Output the (X, Y) coordinate of the center of the cell containing the given text.  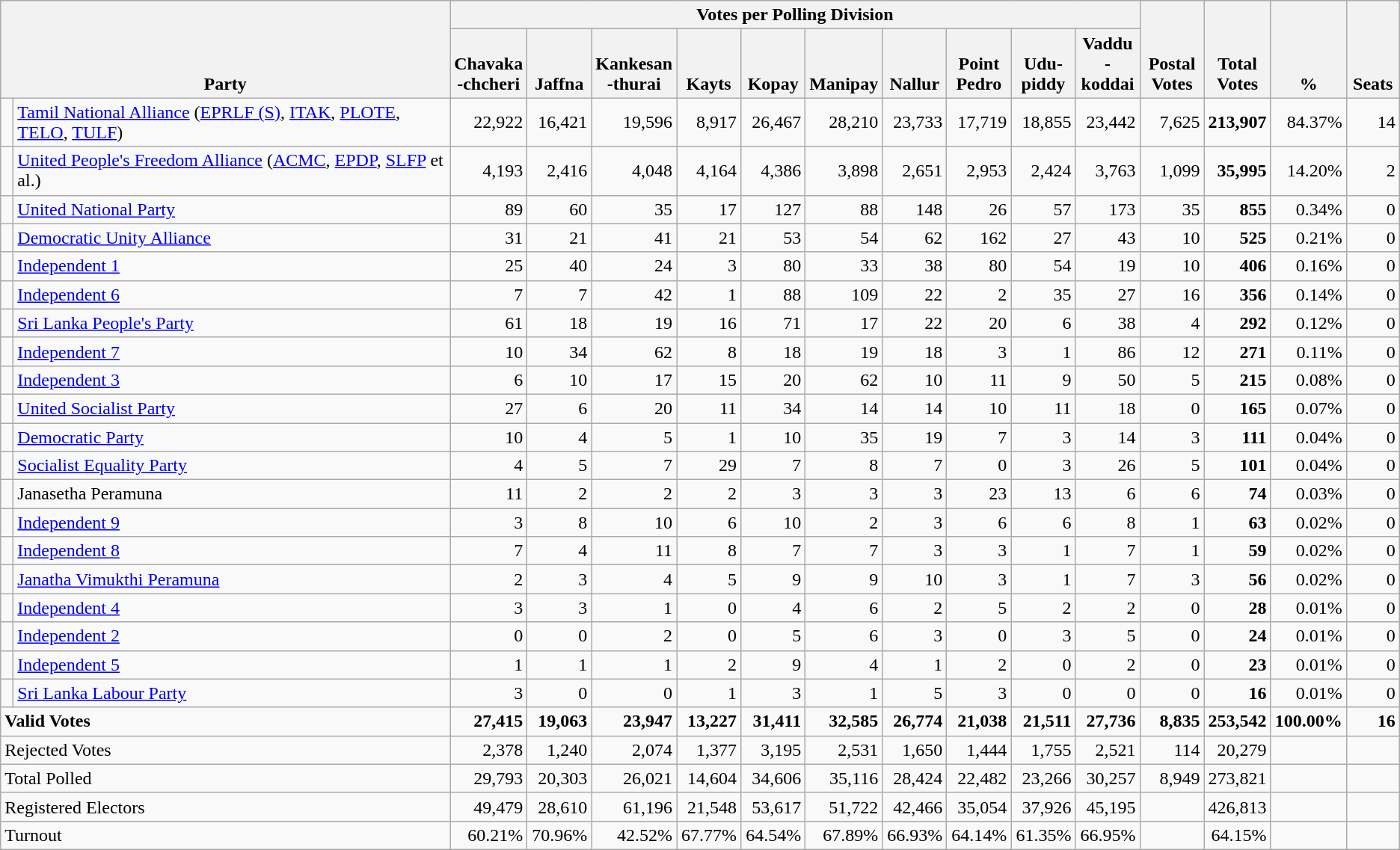
84.37% (1309, 123)
1,377 (709, 750)
2,416 (559, 170)
51,722 (844, 807)
4,193 (489, 170)
100.00% (1309, 721)
8,835 (1172, 721)
8,949 (1172, 778)
Independent 6 (232, 295)
0.14% (1309, 295)
Independent 4 (232, 608)
28,210 (844, 123)
21,511 (1043, 721)
1,099 (1172, 170)
27,736 (1108, 721)
Rejected Votes (226, 750)
United People's Freedom Alliance (ACMC, EPDP, SLFP et al.) (232, 170)
109 (844, 295)
Independent 5 (232, 665)
Independent 8 (232, 551)
271 (1237, 351)
29,793 (489, 778)
406 (1237, 266)
35,054 (979, 807)
37,926 (1043, 807)
Tamil National Alliance (EPRLF (S), ITAK, PLOTE, TELO, TULF) (232, 123)
34,606 (773, 778)
111 (1237, 437)
23,266 (1043, 778)
1,240 (559, 750)
61.35% (1043, 835)
0.08% (1309, 380)
426,813 (1237, 807)
71 (773, 323)
127 (773, 209)
43 (1108, 238)
1,755 (1043, 750)
3,898 (844, 170)
855 (1237, 209)
35,116 (844, 778)
Independent 2 (232, 636)
40 (559, 266)
Party (226, 49)
59 (1237, 551)
32,585 (844, 721)
64.15% (1237, 835)
42,466 (915, 807)
United Socialist Party (232, 408)
66.95% (1108, 835)
Manipay (844, 64)
Vaddu-koddai (1108, 64)
Turnout (226, 835)
42 (634, 295)
64.54% (773, 835)
Democratic Unity Alliance (232, 238)
Democratic Party (232, 437)
61,196 (634, 807)
35,995 (1237, 170)
162 (979, 238)
60 (559, 209)
15 (709, 380)
74 (1237, 494)
70.96% (559, 835)
0.07% (1309, 408)
Sri Lanka Labour Party (232, 693)
273,821 (1237, 778)
26,021 (634, 778)
1,650 (915, 750)
Votes per Polling Division (795, 15)
0.12% (1309, 323)
64.14% (979, 835)
173 (1108, 209)
2,378 (489, 750)
31 (489, 238)
31,411 (773, 721)
0.16% (1309, 266)
86 (1108, 351)
21,038 (979, 721)
Seats (1373, 49)
Janasetha Peramuna (232, 494)
89 (489, 209)
17,719 (979, 123)
2,953 (979, 170)
292 (1237, 323)
19,063 (559, 721)
19,596 (634, 123)
28,610 (559, 807)
525 (1237, 238)
13 (1043, 494)
3,763 (1108, 170)
2,521 (1108, 750)
20,303 (559, 778)
101 (1237, 466)
Total Votes (1237, 49)
29 (709, 466)
Jaffna (559, 64)
41 (634, 238)
67.77% (709, 835)
Udu-piddy (1043, 64)
0.34% (1309, 209)
12 (1172, 351)
114 (1172, 750)
23,442 (1108, 123)
356 (1237, 295)
21,548 (709, 807)
4,386 (773, 170)
2,531 (844, 750)
57 (1043, 209)
213,907 (1237, 123)
49,479 (489, 807)
16,421 (559, 123)
Chavaka-chcheri (489, 64)
26,467 (773, 123)
Socialist Equality Party (232, 466)
United National Party (232, 209)
66.93% (915, 835)
PostalVotes (1172, 49)
42.52% (634, 835)
Sri Lanka People's Party (232, 323)
Nallur (915, 64)
53,617 (773, 807)
25 (489, 266)
0.21% (1309, 238)
Valid Votes (226, 721)
33 (844, 266)
18,855 (1043, 123)
4,164 (709, 170)
PointPedro (979, 64)
2,074 (634, 750)
13,227 (709, 721)
61 (489, 323)
215 (1237, 380)
148 (915, 209)
2,651 (915, 170)
30,257 (1108, 778)
253,542 (1237, 721)
22,922 (489, 123)
56 (1237, 579)
27,415 (489, 721)
67.89% (844, 835)
20,279 (1237, 750)
0.11% (1309, 351)
4,048 (634, 170)
28 (1237, 608)
% (1309, 49)
Independent 7 (232, 351)
45,195 (1108, 807)
0.03% (1309, 494)
63 (1237, 523)
22,482 (979, 778)
Janatha Vimukthi Peramuna (232, 579)
26,774 (915, 721)
Registered Electors (226, 807)
Independent 1 (232, 266)
Total Polled (226, 778)
14.20% (1309, 170)
50 (1108, 380)
7,625 (1172, 123)
1,444 (979, 750)
28,424 (915, 778)
14,604 (709, 778)
165 (1237, 408)
Independent 9 (232, 523)
Kayts (709, 64)
2,424 (1043, 170)
53 (773, 238)
Kopay (773, 64)
23,947 (634, 721)
60.21% (489, 835)
8,917 (709, 123)
Independent 3 (232, 380)
3,195 (773, 750)
Kankesan-thurai (634, 64)
23,733 (915, 123)
